For the text-containing cell, return its midpoint in (x, y) coordinate format. 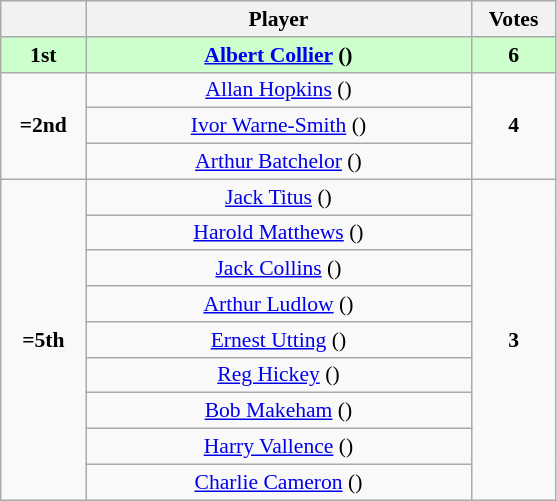
Votes (514, 19)
=5th (44, 340)
Arthur Batchelor () (278, 162)
Arthur Ludlow () (278, 304)
3 (514, 340)
Harold Matthews () (278, 233)
6 (514, 55)
4 (514, 126)
=2nd (44, 126)
Ernest Utting () (278, 340)
Allan Hopkins () (278, 90)
Bob Makeham () (278, 411)
Jack Collins () (278, 269)
Jack Titus () (278, 197)
Harry Vallence () (278, 447)
Albert Collier () (278, 55)
Reg Hickey () (278, 375)
Player (278, 19)
Charlie Cameron () (278, 482)
1st (44, 55)
Ivor Warne-Smith () (278, 126)
